Search for the cell housing the specified text and yield its (X, Y) center coordinate. 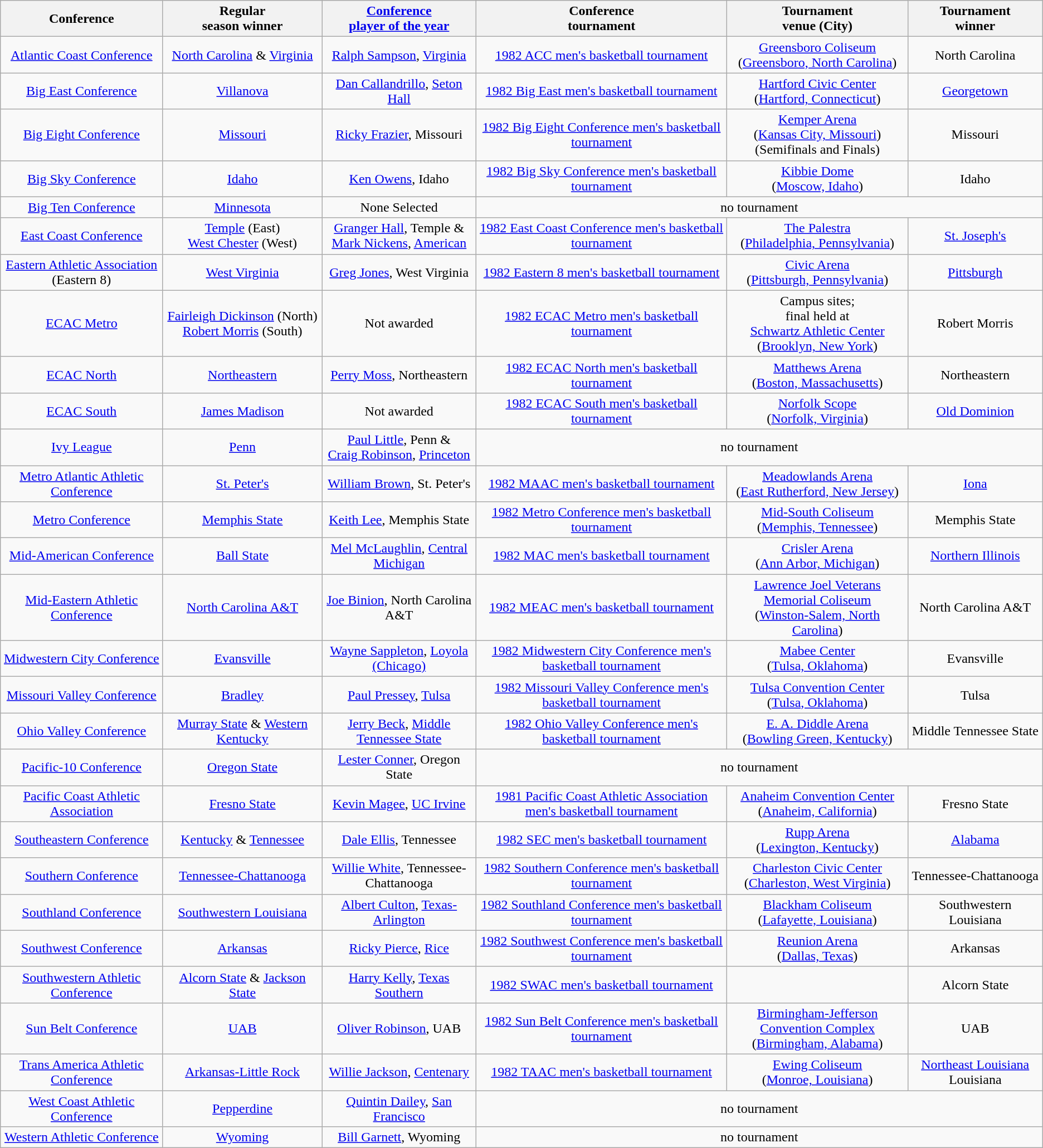
1982 ACC men's basketball tournament (602, 55)
Mid-American Conference (81, 556)
Norfolk Scope(Norfolk, Virginia) (817, 411)
Bradley (242, 695)
1982 TAAC men's basketball tournament (602, 1072)
1982 MAAC men's basketball tournament (602, 483)
Oregon State (242, 768)
Alcorn State & Jackson State (242, 985)
Meadowlands Arena(East Rutherford, New Jersey) (817, 483)
Paul Little, Penn & Craig Robinson, Princeton (399, 447)
Southwest Conference (81, 948)
Mid-South Coliseum(Memphis, Tennessee) (817, 520)
Jerry Beck, Middle Tennessee State (399, 731)
E. A. Diddle Arena(Bowling Green, Kentucky) (817, 731)
Ken Owens, Idaho (399, 178)
Metro Atlantic Athletic Conference (81, 483)
Sun Belt Conference (81, 1028)
Ralph Sampson, Virginia (399, 55)
Minnesota (242, 207)
1982 ECAC North men's basketball tournament (602, 374)
The Palestra(Philadelphia, Pennsylvania) (817, 236)
1982 Metro Conference men's basketball tournament (602, 520)
Ewing Coliseum(Monroe, Louisiana) (817, 1072)
1982 Eastern 8 men's basketball tournament (602, 272)
Arkansas-Little Rock (242, 1072)
1981 Pacific Coast Athletic Association men's basketball tournament (602, 803)
Mid-Eastern Athletic Conference (81, 607)
Lester Conner, Oregon State (399, 768)
Pacific Coast Athletic Association (81, 803)
Big Sky Conference (81, 178)
Kibbie Dome(Moscow, Idaho) (817, 178)
Kentucky & Tennessee (242, 840)
Missouri Valley Conference (81, 695)
Tournament winner (975, 19)
Greg Jones, West Virginia (399, 272)
Rupp Arena(Lexington, Kentucky) (817, 840)
St. Joseph's (975, 236)
Crisler Arena(Ann Arbor, Michigan) (817, 556)
West Virginia (242, 272)
1982 MEAC men's basketball tournament (602, 607)
William Brown, St. Peter's (399, 483)
Georgetown (975, 91)
1982 ECAC South men's basketball tournament (602, 411)
Metro Conference (81, 520)
Kevin Magee, UC Irvine (399, 803)
Big East Conference (81, 91)
ECAC Metro (81, 323)
Willie Jackson, Centenary (399, 1072)
Dale Ellis, Tennessee (399, 840)
Mel McLaughlin, Central Michigan (399, 556)
Lawrence Joel Veterans Memorial Coliseum(Winston-Salem, North Carolina) (817, 607)
North Carolina (975, 55)
Bill Garnett, Wyoming (399, 1137)
1982 Sun Belt Conference men's basketball tournament (602, 1028)
Ricky Pierce, Rice (399, 948)
St. Peter's (242, 483)
Mabee Center(Tulsa, Oklahoma) (817, 658)
Alcorn State (975, 985)
1982 East Coast Conference men's basketball tournament (602, 236)
1982 Missouri Valley Conference men's basketball tournament (602, 695)
James Madison (242, 411)
Penn (242, 447)
Ohio Valley Conference (81, 731)
Robert Morris (975, 323)
Wayne Sappleton, Loyola (Chicago) (399, 658)
1982 Big East men's basketball tournament (602, 91)
Tulsa (975, 695)
None Selected (399, 207)
ECAC North (81, 374)
1982 SEC men's basketball tournament (602, 840)
Harry Kelly, Texas Southern (399, 985)
Northern Illinois (975, 556)
Northeast Louisiana Louisiana (975, 1072)
1982 Big Eight Conference men's basketball tournament (602, 135)
Charleston Civic Center(Charleston, West Virginia) (817, 876)
Villanova (242, 91)
Conference tournament (602, 19)
Southland Conference (81, 912)
ECAC South (81, 411)
1982 Big Sky Conference men's basketball tournament (602, 178)
Conference player of the year (399, 19)
Tulsa Convention Center(Tulsa, Oklahoma) (817, 695)
Ball State (242, 556)
Ricky Frazier, Missouri (399, 135)
Campus sites;final held atSchwartz Athletic Center(Brooklyn, New York) (817, 323)
Willie White, Tennessee-Chattanooga (399, 876)
Big Ten Conference (81, 207)
Perry Moss, Northeastern (399, 374)
Iona (975, 483)
Matthews Arena (Boston, Massachusetts) (817, 374)
1982 Southwest Conference men's basketball tournament (602, 948)
Pepperdine (242, 1108)
Conference (81, 19)
Albert Culton, Texas-Arlington (399, 912)
Alabama (975, 840)
Dan Callandrillo, Seton Hall (399, 91)
East Coast Conference (81, 236)
Middle Tennessee State (975, 731)
1982 MAC men's basketball tournament (602, 556)
1982 Ohio Valley Conference men's basketball tournament (602, 731)
Murray State & Western Kentucky (242, 731)
Paul Pressey, Tulsa (399, 695)
North Carolina & Virginia (242, 55)
Atlantic Coast Conference (81, 55)
Ivy League (81, 447)
1982 SWAC men's basketball tournament (602, 985)
Hartford Civic Center(Hartford, Connecticut) (817, 91)
Wyoming (242, 1137)
Anaheim Convention Center(Anaheim, California) (817, 803)
Eastern Athletic Association (Eastern 8) (81, 272)
Joe Binion, North Carolina A&T (399, 607)
Tournament venue (City) (817, 19)
Pacific-10 Conference (81, 768)
Keith Lee, Memphis State (399, 520)
Temple (East) West Chester (West) (242, 236)
Southern Conference (81, 876)
Southwestern Athletic Conference (81, 985)
Pittsburgh (975, 272)
1982 ECAC Metro men's basketball tournament (602, 323)
Oliver Robinson, UAB (399, 1028)
Quintin Dailey, San Francisco (399, 1108)
Big Eight Conference (81, 135)
1982 Southern Conference men's basketball tournament (602, 876)
Southeastern Conference (81, 840)
1982 Midwestern City Conference men's basketball tournament (602, 658)
Birmingham-Jefferson Convention Complex(Birmingham, Alabama) (817, 1028)
1982 Southland Conference men's basketball tournament (602, 912)
Granger Hall, Temple & Mark Nickens, American (399, 236)
Fairleigh Dickinson (North)Robert Morris (South) (242, 323)
West Coast Athletic Conference (81, 1108)
Regular season winner (242, 19)
Western Athletic Conference (81, 1137)
Blackham Coliseum(Lafayette, Louisiana) (817, 912)
Reunion Arena(Dallas, Texas) (817, 948)
Trans America Athletic Conference (81, 1072)
Greensboro Coliseum(Greensboro, North Carolina) (817, 55)
Civic Arena (Pittsburgh, Pennsylvania) (817, 272)
Midwestern City Conference (81, 658)
Old Dominion (975, 411)
Kemper Arena(Kansas City, Missouri)(Semifinals and Finals) (817, 135)
